Identify which cell holds the provided text, then report its [x, y] central coordinate. 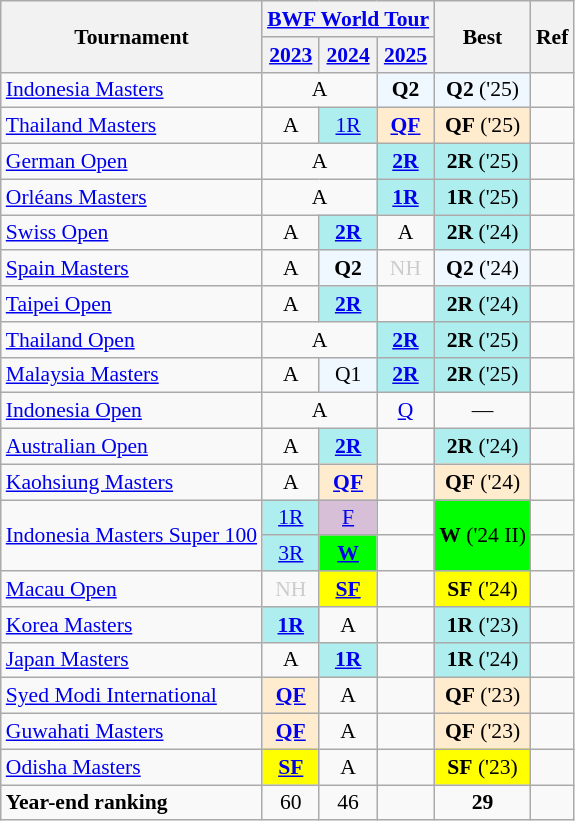
German Open [132, 162]
60 [290, 803]
Tournament [132, 36]
2023 [290, 55]
Q2 ('25) [482, 90]
— [482, 411]
Best [482, 36]
Swiss Open [132, 233]
Spain Masters [132, 269]
Australian Open [132, 447]
BWF World Tour [348, 19]
Q2 ('24) [482, 269]
Thailand Masters [132, 126]
Q [406, 411]
Indonesia Open [132, 411]
Japan Masters [132, 660]
SF ('24) [482, 589]
Q1 [348, 375]
Taipei Open [132, 304]
2024 [348, 55]
Year-end ranking [132, 803]
W [348, 554]
Indonesia Masters [132, 90]
Thailand Open [132, 340]
W ('24 II) [482, 536]
QF ('24) [482, 482]
Odisha Masters [132, 767]
QF ('25) [482, 126]
Malaysia Masters [132, 375]
Indonesia Masters Super 100 [132, 536]
F [348, 518]
Orléans Masters [132, 197]
Guwahati Masters [132, 732]
46 [348, 803]
Macau Open [132, 589]
1R ('23) [482, 625]
Ref [552, 36]
Syed Modi International [132, 696]
Korea Masters [132, 625]
SF ('23) [482, 767]
Kaohsiung Masters [132, 482]
2025 [406, 55]
3R [290, 554]
29 [482, 803]
1R ('25) [482, 197]
1R ('24) [482, 660]
